From the cell containing the given text, extract its center point as [X, Y] coordinate. 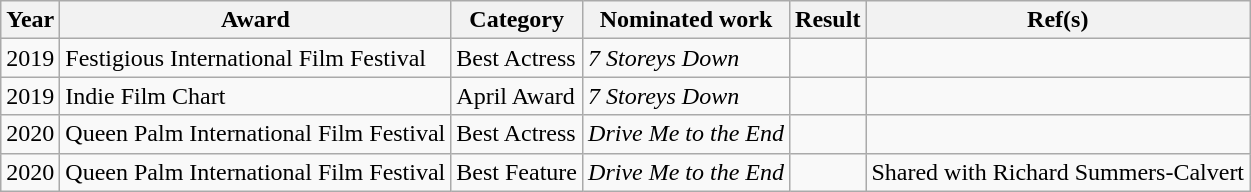
Ref(s) [1058, 20]
Category [517, 20]
Award [256, 20]
Result [828, 20]
April Award [517, 96]
Festigious International Film Festival [256, 58]
Year [30, 20]
Shared with Richard Summers-Calvert [1058, 172]
Nominated work [686, 20]
Best Feature [517, 172]
Indie Film Chart [256, 96]
